Scan for the cell matching the given text and deliver its (x, y) coordinate at center. 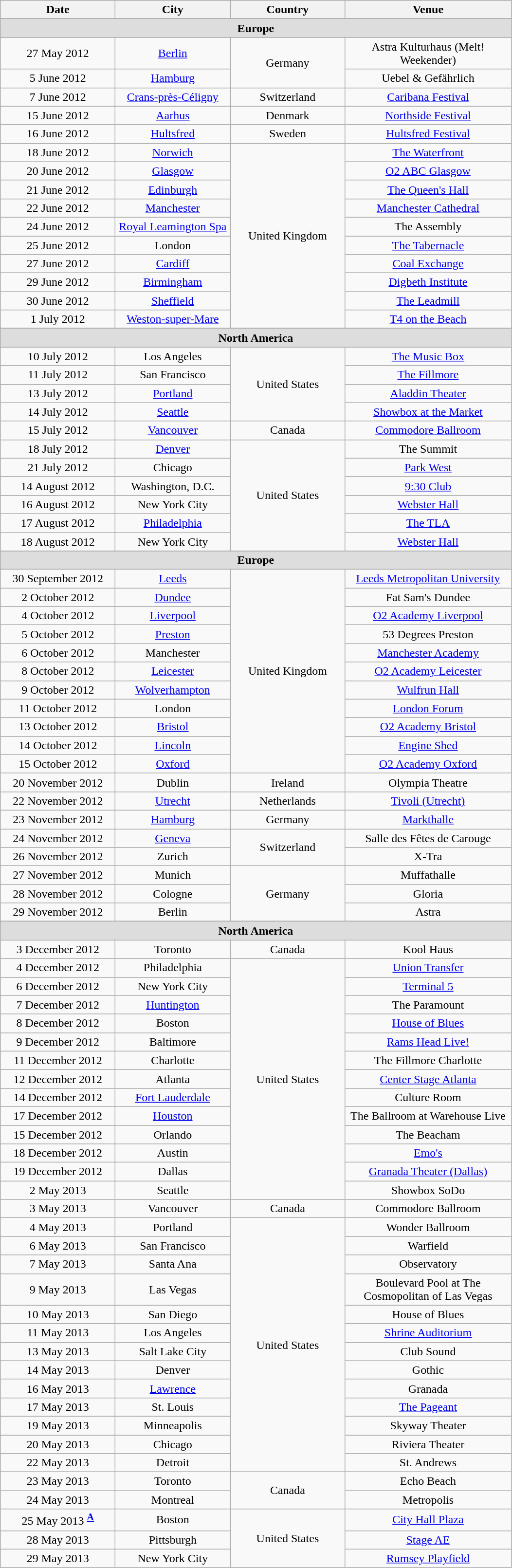
Aarhus (173, 115)
18 June 2012 (58, 152)
Granada Theater (Dallas) (428, 1172)
O2 Academy Bristol (428, 727)
Center Stage Atlanta (428, 1079)
Norwich (173, 152)
5 June 2012 (58, 78)
X-Tra (428, 857)
The Waterfront (428, 152)
28 May 2013 (58, 1540)
Muffathalle (428, 875)
Aladdin Theater (428, 393)
14 July 2012 (58, 412)
14 October 2012 (58, 745)
6 May 2013 (58, 1246)
The Leadmill (428, 301)
25 June 2012 (58, 245)
The Pageant (428, 1407)
6 December 2012 (58, 986)
13 May 2013 (58, 1351)
The Assembly (428, 226)
Olympia Theatre (428, 782)
19 December 2012 (58, 1172)
Country (288, 10)
Rumsey Playfield (428, 1558)
Fat Sam's Dundee (428, 597)
The Ballroom at Warehouse Live (428, 1116)
9 May 2013 (58, 1289)
Crans-près-Céligny (173, 97)
Charlotte (173, 1060)
25 May 2013 A (58, 1520)
Utrecht (173, 801)
Glasgow (173, 171)
Royal Leamington Spa (173, 226)
8 December 2012 (58, 1023)
15 June 2012 (58, 115)
2 May 2013 (58, 1190)
7 May 2013 (58, 1264)
Netherlands (288, 801)
8 October 2012 (58, 671)
53 Degrees Preston (428, 634)
Union Transfer (428, 968)
2 October 2012 (58, 597)
The Fillmore Charlotte (428, 1060)
Oxford (173, 764)
Huntington (173, 1005)
Zurich (173, 857)
Leicester (173, 671)
18 August 2012 (58, 542)
13 October 2012 (58, 727)
14 August 2012 (58, 486)
3 December 2012 (58, 949)
9 December 2012 (58, 1042)
Tivoli (Utrecht) (428, 801)
29 November 2012 (58, 912)
Uebel & Gefährlich (428, 78)
11 May 2013 (58, 1333)
Salle des Fêtes de Carouge (428, 838)
16 August 2012 (58, 504)
15 October 2012 (58, 764)
Dundee (173, 597)
Orlando (173, 1135)
3 May 2013 (58, 1209)
Birmingham (173, 282)
Granada (428, 1388)
Markthalle (428, 819)
22 June 2012 (58, 208)
Boulevard Pool at The Cosmopolitan of Las Vegas (428, 1289)
Manchester Cathedral (428, 208)
9 October 2012 (58, 690)
The TLA (428, 523)
Riviera Theater (428, 1444)
Preston (173, 634)
The Paramount (428, 1005)
21 June 2012 (58, 189)
29 June 2012 (58, 282)
10 May 2013 (58, 1314)
Munich (173, 875)
Lincoln (173, 745)
Manchester Academy (428, 653)
Baltimore (173, 1042)
20 November 2012 (58, 782)
4 October 2012 (58, 616)
Skyway Theater (428, 1425)
Lawrence (173, 1388)
24 June 2012 (58, 226)
14 May 2013 (58, 1370)
Northside Festival (428, 115)
O2 Academy Oxford (428, 764)
11 October 2012 (58, 708)
The Fillmore (428, 375)
11 December 2012 (58, 1060)
23 May 2013 (58, 1481)
Park West (428, 467)
12 December 2012 (58, 1079)
Geneva (173, 838)
Denmark (288, 115)
Hultsfred Festival (428, 134)
7 June 2012 (58, 97)
Echo Beach (428, 1481)
7 December 2012 (58, 1005)
The Summit (428, 449)
Detroit (173, 1463)
Las Vegas (173, 1289)
Gothic (428, 1370)
Santa Ana (173, 1264)
Venue (428, 10)
22 May 2013 (58, 1463)
Wulfrun Hall (428, 690)
1 July 2012 (58, 319)
Caribana Festival (428, 97)
15 December 2012 (58, 1135)
29 May 2013 (58, 1558)
Sheffield (173, 301)
O2 Academy Leicester (428, 671)
27 November 2012 (58, 875)
Terminal 5 (428, 986)
Fort Lauderdale (173, 1097)
San Diego (173, 1314)
Wonder Ballroom (428, 1227)
18 July 2012 (58, 449)
Cardiff (173, 264)
Montreal (173, 1500)
Minneapolis (173, 1425)
Weston-super-Mare (173, 319)
London Forum (428, 708)
Sweden (288, 134)
Date (58, 10)
17 August 2012 (58, 523)
O2 ABC Glasgow (428, 171)
Engine Shed (428, 745)
Culture Room (428, 1097)
The Queen's Hall (428, 189)
Emo's (428, 1153)
17 December 2012 (58, 1116)
Digbeth Institute (428, 282)
Rams Head Live! (428, 1042)
Cologne (173, 894)
22 November 2012 (58, 801)
30 September 2012 (58, 579)
City Hall Plaza (428, 1520)
T4 on the Beach (428, 319)
4 December 2012 (58, 968)
Stage AE (428, 1540)
Liverpool (173, 616)
Ireland (288, 782)
27 June 2012 (58, 264)
Edinburgh (173, 189)
Dublin (173, 782)
19 May 2013 (58, 1425)
The Tabernacle (428, 245)
Club Sound (428, 1351)
30 June 2012 (58, 301)
9:30 Club (428, 486)
16 May 2013 (58, 1388)
Observatory (428, 1264)
20 May 2013 (58, 1444)
14 December 2012 (58, 1097)
Dallas (173, 1172)
The Beacham (428, 1135)
Pittsburgh (173, 1540)
11 July 2012 (58, 375)
St. Andrews (428, 1463)
Showbox at the Market (428, 412)
O2 Academy Liverpool (428, 616)
6 October 2012 (58, 653)
Houston (173, 1116)
Wolverhampton (173, 690)
Salt Lake City (173, 1351)
Atlanta (173, 1079)
20 June 2012 (58, 171)
21 July 2012 (58, 467)
Washington, D.C. (173, 486)
10 July 2012 (58, 356)
Showbox SoDo (428, 1190)
Hultsfred (173, 134)
Austin (173, 1153)
Shrine Auditorium (428, 1333)
St. Louis (173, 1407)
Kool Haus (428, 949)
15 July 2012 (58, 430)
The Music Box (428, 356)
17 May 2013 (58, 1407)
Astra (428, 912)
5 October 2012 (58, 634)
4 May 2013 (58, 1227)
16 June 2012 (58, 134)
Warfield (428, 1246)
Astra Kulturhaus (Melt! Weekender) (428, 54)
18 December 2012 (58, 1153)
24 May 2013 (58, 1500)
Bristol (173, 727)
27 May 2012 (58, 54)
Metropolis (428, 1500)
Gloria (428, 894)
Leeds (173, 579)
28 November 2012 (58, 894)
23 November 2012 (58, 819)
City (173, 10)
Coal Exchange (428, 264)
24 November 2012 (58, 838)
26 November 2012 (58, 857)
13 July 2012 (58, 393)
Leeds Metropolitan University (428, 579)
